Capture the cell that displays the provided text and extract its [X, Y] central coordinate. 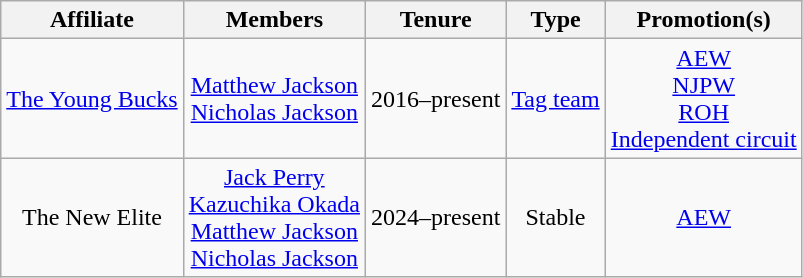
The New Elite [92, 218]
Affiliate [92, 20]
Type [556, 20]
Promotion(s) [704, 20]
2024–present [435, 218]
Tag team [556, 98]
The Young Bucks [92, 98]
Matthew JacksonNicholas Jackson [274, 98]
Members [274, 20]
Tenure [435, 20]
2016–present [435, 98]
AEW [704, 218]
Jack PerryKazuchika OkadaMatthew JacksonNicholas Jackson [274, 218]
Stable [556, 218]
AEWNJPWROHIndependent circuit [704, 98]
